Identify which cell holds the provided text, then report its [x, y] central coordinate. 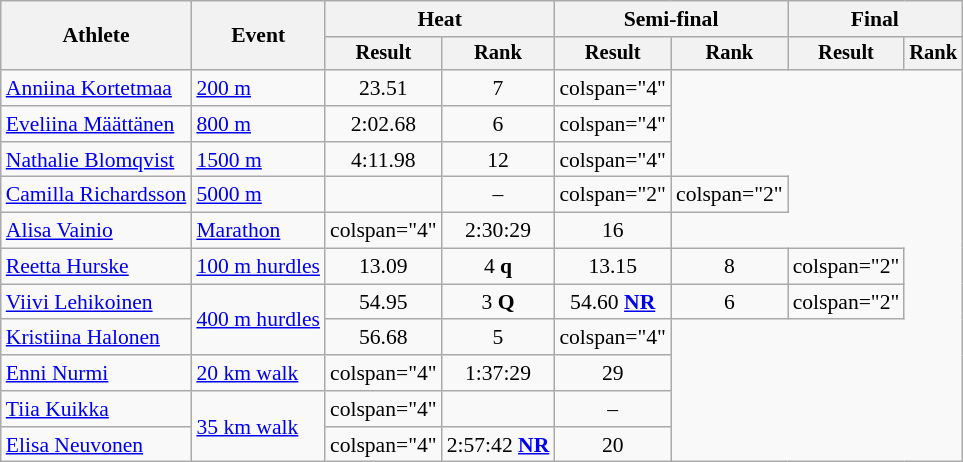
Tiia Kuikka [96, 409]
29 [612, 373]
Camilla Richardsson [96, 195]
13.09 [384, 267]
2:02.68 [384, 124]
Athlete [96, 36]
16 [612, 231]
5 [498, 338]
Final [875, 19]
Kristiina Halonen [96, 338]
12 [498, 160]
Alisa Vainio [96, 231]
1500 m [258, 160]
8 [730, 267]
4:11.98 [384, 160]
Semi-final [670, 19]
Event [258, 36]
54.60 NR [612, 302]
4 q [498, 267]
Viivi Lehikoinen [96, 302]
20 km walk [258, 373]
200 m [258, 88]
35 km walk [258, 426]
5000 m [258, 195]
Eveliina Määttänen [96, 124]
Heat [440, 19]
1:37:29 [498, 373]
Reetta Hurske [96, 267]
7 [498, 88]
23.51 [384, 88]
100 m hurdles [258, 267]
Enni Nurmi [96, 373]
3 Q [498, 302]
400 m hurdles [258, 320]
Marathon [258, 231]
Anniina Kortetmaa [96, 88]
2:30:29 [498, 231]
56.68 [384, 338]
54.95 [384, 302]
800 m [258, 124]
Nathalie Blomqvist [96, 160]
13.15 [612, 267]
